Identify which cell holds the provided text, then report its [X, Y] central coordinate. 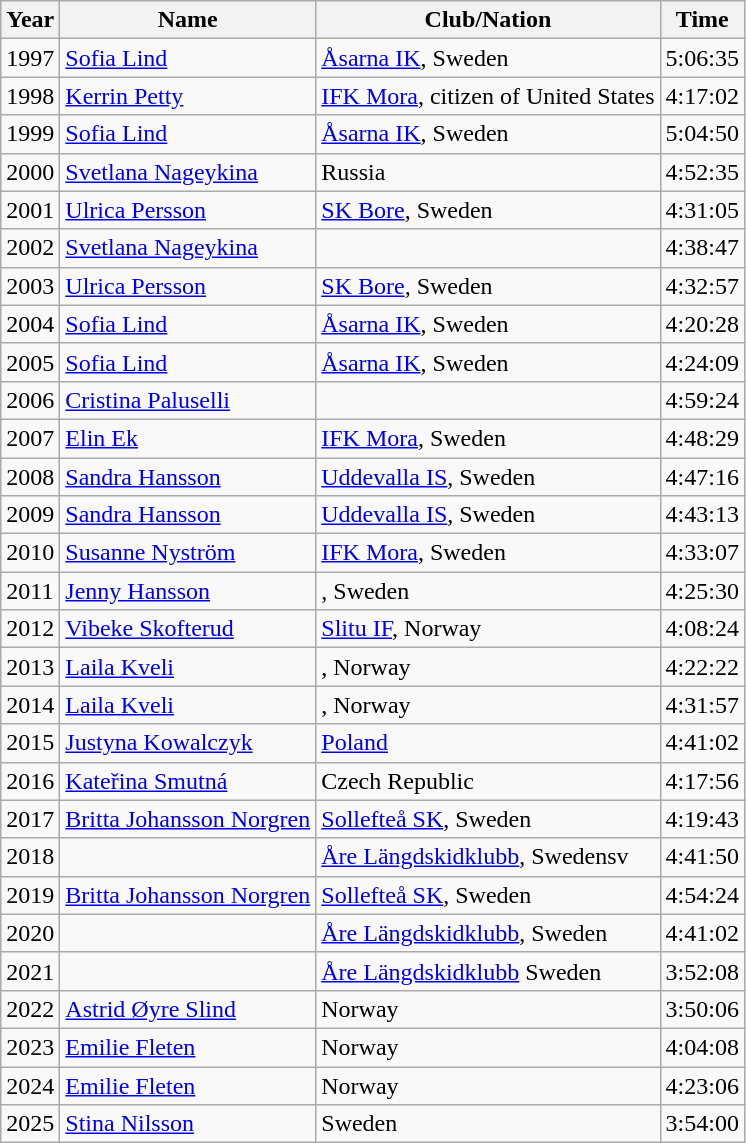
2020 [30, 933]
2017 [30, 819]
1997 [30, 58]
2015 [30, 743]
2006 [30, 400]
2002 [30, 248]
Åre Längdskidklubb, Sweden [488, 933]
4:08:24 [702, 629]
4:31:05 [702, 210]
Time [702, 20]
4:24:09 [702, 362]
, Sweden [488, 591]
Astrid Øyre Slind [188, 1009]
Kerrin Petty [188, 96]
2008 [30, 477]
2024 [30, 1085]
Åre Längdskidklubb, Swedensv [488, 857]
Jenny Hansson [188, 591]
2021 [30, 971]
5:06:35 [702, 58]
2007 [30, 438]
4:19:43 [702, 819]
4:41:50 [702, 857]
Elin Ek [188, 438]
Kateřina Smutná [188, 781]
2025 [30, 1124]
Czech Republic [488, 781]
Club/Nation [488, 20]
2010 [30, 553]
2001 [30, 210]
2014 [30, 705]
2013 [30, 667]
Justyna Kowalczyk [188, 743]
5:04:50 [702, 134]
4:52:35 [702, 172]
Year [30, 20]
4:54:24 [702, 895]
3:52:08 [702, 971]
2016 [30, 781]
2019 [30, 895]
4:20:28 [702, 324]
2000 [30, 172]
2012 [30, 629]
Sweden [488, 1124]
4:22:22 [702, 667]
2022 [30, 1009]
4:59:24 [702, 400]
4:48:29 [702, 438]
2003 [30, 286]
Vibeke Skofterud [188, 629]
3:50:06 [702, 1009]
4:38:47 [702, 248]
4:17:56 [702, 781]
3:54:00 [702, 1124]
2011 [30, 591]
Stina Nilsson [188, 1124]
2018 [30, 857]
4:17:02 [702, 96]
4:47:16 [702, 477]
1998 [30, 96]
4:04:08 [702, 1047]
2004 [30, 324]
4:31:57 [702, 705]
2005 [30, 362]
4:33:07 [702, 553]
4:43:13 [702, 515]
4:23:06 [702, 1085]
Åre Längdskidklubb Sweden [488, 971]
2023 [30, 1047]
4:25:30 [702, 591]
Cristina Paluselli [188, 400]
4:32:57 [702, 286]
Slitu IF, Norway [488, 629]
Susanne Nyström [188, 553]
Russia [488, 172]
Name [188, 20]
IFK Mora, citizen of United States [488, 96]
Poland [488, 743]
1999 [30, 134]
2009 [30, 515]
